Capture the cell that displays the provided text and extract its [X, Y] central coordinate. 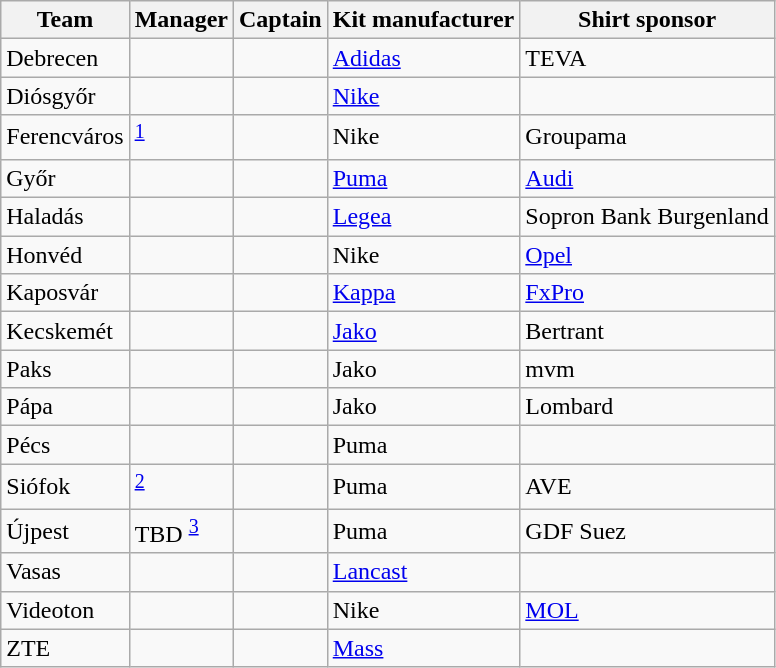
Mass [424, 648]
Manager [181, 20]
Team [65, 20]
Lombard [648, 407]
TBD 3 [181, 532]
Ferencváros [65, 138]
Videoton [65, 610]
AVE [648, 486]
Audi [648, 178]
Opel [648, 255]
Adidas [424, 58]
Bertrant [648, 331]
Vasas [65, 572]
Paks [65, 369]
Sopron Bank Burgenland [648, 217]
Shirt sponsor [648, 20]
Siófok [65, 486]
Kit manufacturer [424, 20]
Legea [424, 217]
Győr [65, 178]
Lancast [424, 572]
Kecskemét [65, 331]
GDF Suez [648, 532]
Kappa [424, 293]
ZTE [65, 648]
Captain [280, 20]
Kaposvár [65, 293]
Debrecen [65, 58]
Honvéd [65, 255]
Pécs [65, 445]
Pápa [65, 407]
mvm [648, 369]
FxPro [648, 293]
Diósgyőr [65, 96]
Haladás [65, 217]
2 [181, 486]
TEVA [648, 58]
1 [181, 138]
MOL [648, 610]
Újpest [65, 532]
Groupama [648, 138]
